Find where the given text appears and provide that cell's center as [X, Y] coordinate. 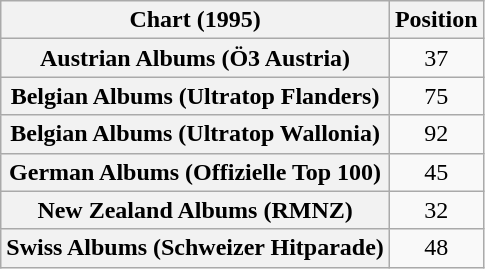
32 [436, 210]
45 [436, 172]
Belgian Albums (Ultratop Flanders) [196, 96]
New Zealand Albums (RMNZ) [196, 210]
Swiss Albums (Schweizer Hitparade) [196, 248]
48 [436, 248]
Chart (1995) [196, 20]
Austrian Albums (Ö3 Austria) [196, 58]
Belgian Albums (Ultratop Wallonia) [196, 134]
German Albums (Offizielle Top 100) [196, 172]
Position [436, 20]
75 [436, 96]
92 [436, 134]
37 [436, 58]
